Detect which cell encompasses the target text, then output its [x, y] center coordinate. 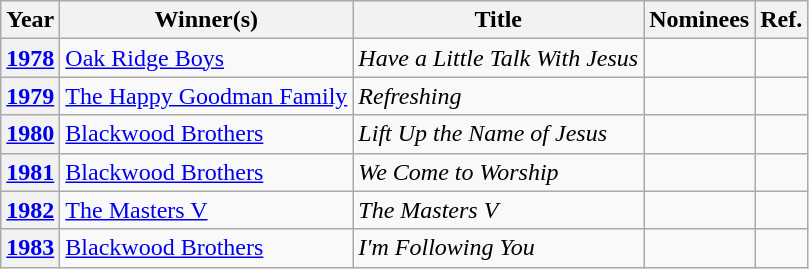
1979 [30, 96]
1981 [30, 172]
1982 [30, 210]
Nominees [700, 20]
Lift Up the Name of Jesus [498, 134]
We Come to Worship [498, 172]
Refreshing [498, 96]
The Happy Goodman Family [206, 96]
1983 [30, 248]
Oak Ridge Boys [206, 58]
Year [30, 20]
Winner(s) [206, 20]
Have a Little Talk With Jesus [498, 58]
Ref. [782, 20]
Title [498, 20]
I'm Following You [498, 248]
1978 [30, 58]
1980 [30, 134]
